Detect which cell encompasses the target text, then output its (x, y) center coordinate. 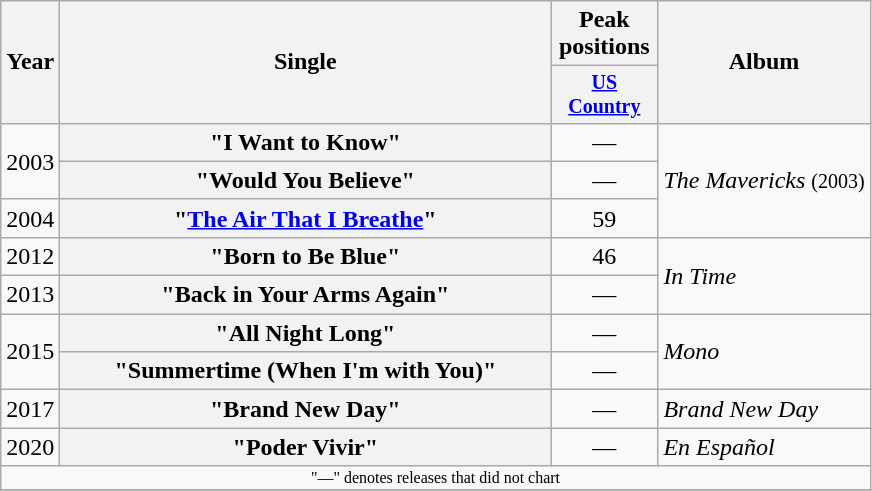
46 (604, 256)
"Summertime (When I'm with You)" (306, 371)
Mono (764, 352)
US Country (604, 94)
"Back in Your Arms Again" (306, 295)
Brand New Day (764, 409)
2013 (30, 295)
"I Want to Know" (306, 142)
"—" denotes releases that did not chart (436, 478)
The Mavericks (2003) (764, 180)
2012 (30, 256)
Peak positions (604, 34)
2015 (30, 352)
Year (30, 62)
"Born to Be Blue" (306, 256)
2020 (30, 447)
"Brand New Day" (306, 409)
2004 (30, 218)
2017 (30, 409)
Album (764, 62)
Single (306, 62)
2003 (30, 161)
"Would You Believe" (306, 180)
"All Night Long" (306, 333)
59 (604, 218)
En Español (764, 447)
"The Air That I Breathe" (306, 218)
"Poder Vivir" (306, 447)
In Time (764, 275)
